Output the (x, y) coordinate of the center of the cell containing the given text.  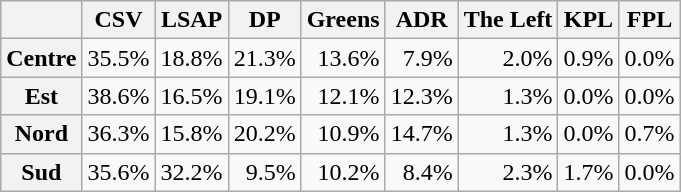
9.5% (264, 172)
CSV (118, 20)
Centre (42, 58)
The Left (508, 20)
10.2% (343, 172)
13.6% (343, 58)
12.3% (422, 96)
36.3% (118, 134)
LSAP (192, 20)
Est (42, 96)
18.8% (192, 58)
8.4% (422, 172)
FPL (650, 20)
38.6% (118, 96)
35.5% (118, 58)
0.9% (588, 58)
2.3% (508, 172)
7.9% (422, 58)
ADR (422, 20)
Greens (343, 20)
2.0% (508, 58)
14.7% (422, 134)
32.2% (192, 172)
10.9% (343, 134)
KPL (588, 20)
Nord (42, 134)
20.2% (264, 134)
15.8% (192, 134)
Sud (42, 172)
16.5% (192, 96)
35.6% (118, 172)
1.7% (588, 172)
19.1% (264, 96)
12.1% (343, 96)
DP (264, 20)
21.3% (264, 58)
0.7% (650, 134)
